Extract the [x, y] coordinate from the center of the cell holding the provided text.  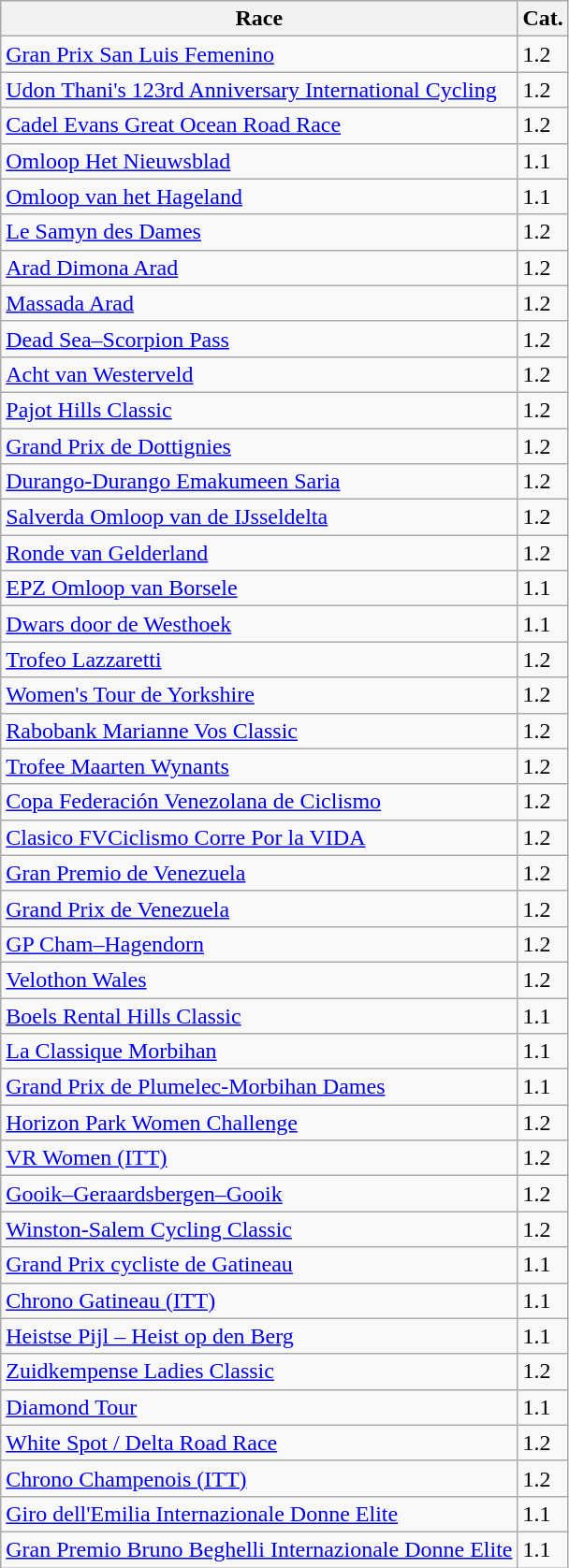
Horizon Park Women Challenge [259, 1123]
Omloop van het Hageland [259, 196]
Grand Prix de Plumelec-Morbihan Dames [259, 1087]
Clasico FVCiclismo Corre Por la VIDA [259, 837]
EPZ Omloop van Borsele [259, 588]
Dwars door de Westhoek [259, 624]
Udon Thani's 123rd Anniversary International Cycling [259, 90]
Chrono Champenois (ITT) [259, 1478]
Heistse Pijl – Heist op den Berg [259, 1336]
Race [259, 19]
White Spot / Delta Road Race [259, 1443]
Dead Sea–Scorpion Pass [259, 339]
Grand Prix cycliste de Gatineau [259, 1265]
Le Samyn des Dames [259, 232]
Gooik–Geraardsbergen–Gooik [259, 1194]
Chrono Gatineau (ITT) [259, 1300]
Winston-Salem Cycling Classic [259, 1229]
Massada Arad [259, 303]
Salverda Omloop van de IJsseldelta [259, 517]
Gran Prix San Luis Femenino [259, 54]
Omloop Het Nieuwsblad [259, 161]
Durango-Durango Emakumeen Saria [259, 482]
Cat. [543, 19]
Trofee Maarten Wynants [259, 766]
Copa Federación Venezolana de Ciclismo [259, 802]
Cadel Evans Great Ocean Road Race [259, 125]
La Classique Morbihan [259, 1052]
Trofeo Lazzaretti [259, 660]
Grand Prix de Dottignies [259, 446]
Boels Rental Hills Classic [259, 1015]
Giro dell'Emilia Internazionale Donne Elite [259, 1514]
Gran Premio de Venezuela [259, 873]
Arad Dimona Arad [259, 268]
GP Cham–Hagendorn [259, 944]
Diamond Tour [259, 1407]
Grand Prix de Venezuela [259, 908]
Rabobank Marianne Vos Classic [259, 731]
Zuidkempense Ladies Classic [259, 1372]
Velothon Wales [259, 980]
Women's Tour de Yorkshire [259, 695]
Acht van Westerveld [259, 374]
Pajot Hills Classic [259, 410]
VR Women (ITT) [259, 1158]
Ronde van Gelderland [259, 553]
Gran Premio Bruno Beghelli Internazionale Donne Elite [259, 1549]
